Detect which cell encompasses the target text, then output its (X, Y) center coordinate. 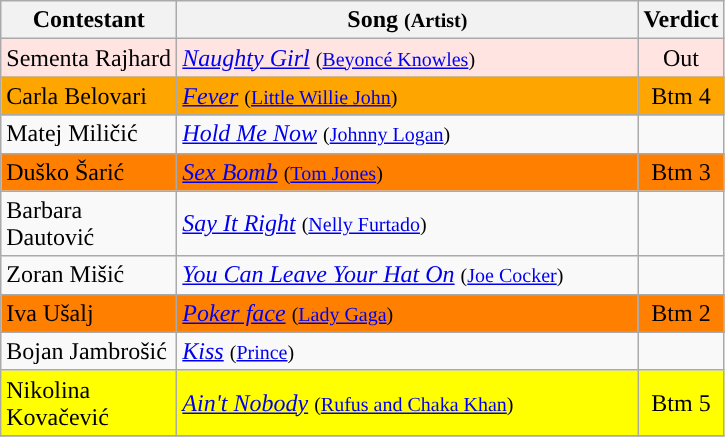
Sex Bomb (Tom Jones) (408, 172)
Naughty Girl (Beyoncé Knowles) (408, 58)
Bojan Jambrošić (89, 351)
Iva Ušalj (89, 313)
Ain't Nobody (Rufus and Chaka Khan) (408, 402)
Duško Šarić (89, 172)
Poker face (Lady Gaga) (408, 313)
Btm 4 (681, 96)
You Can Leave Your Hat On (Joe Cocker) (408, 275)
Carla Belovari (89, 96)
Nikolina Kovačević (89, 402)
Fever (Little Willie John) (408, 96)
Kiss (Prince) (408, 351)
Contestant (89, 20)
Barbara Dautović (89, 224)
Btm 3 (681, 172)
Btm 5 (681, 402)
Btm 2 (681, 313)
Song (Artist) (408, 20)
Verdict (681, 20)
Say It Right (Nelly Furtado) (408, 224)
Out (681, 58)
Matej Miličić (89, 134)
Hold Me Now (Johnny Logan) (408, 134)
Sementa Rajhard (89, 58)
Zoran Mišić (89, 275)
